Search for the cell housing the specified text and yield its [x, y] center coordinate. 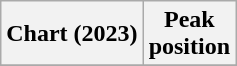
Chart (2023) [72, 34]
Peakposition [189, 34]
